Locate the cell with the specified text and output its [x, y] center coordinate. 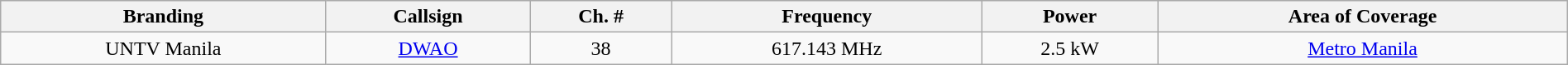
2.5 kW [1069, 48]
Ch. # [600, 17]
Area of Coverage [1363, 17]
DWAO [428, 48]
Frequency [827, 17]
UNTV Manila [164, 48]
Metro Manila [1363, 48]
Branding [164, 17]
Power [1069, 17]
Callsign [428, 17]
617.143 MHz [827, 48]
38 [600, 48]
